Determine the (x, y) coordinate at the center of the cell enclosing the given text.  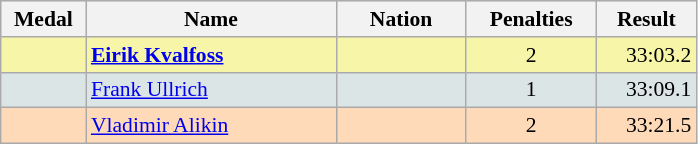
Result (646, 19)
Nation (401, 19)
33:21.5 (646, 126)
1 (531, 90)
33:03.2 (646, 55)
33:09.1 (646, 90)
Frank Ullrich (211, 90)
Vladimir Alikin (211, 126)
Name (211, 19)
Penalties (531, 19)
Medal (44, 19)
Eirik Kvalfoss (211, 55)
